Locate the cell with the specified text and output its [X, Y] center coordinate. 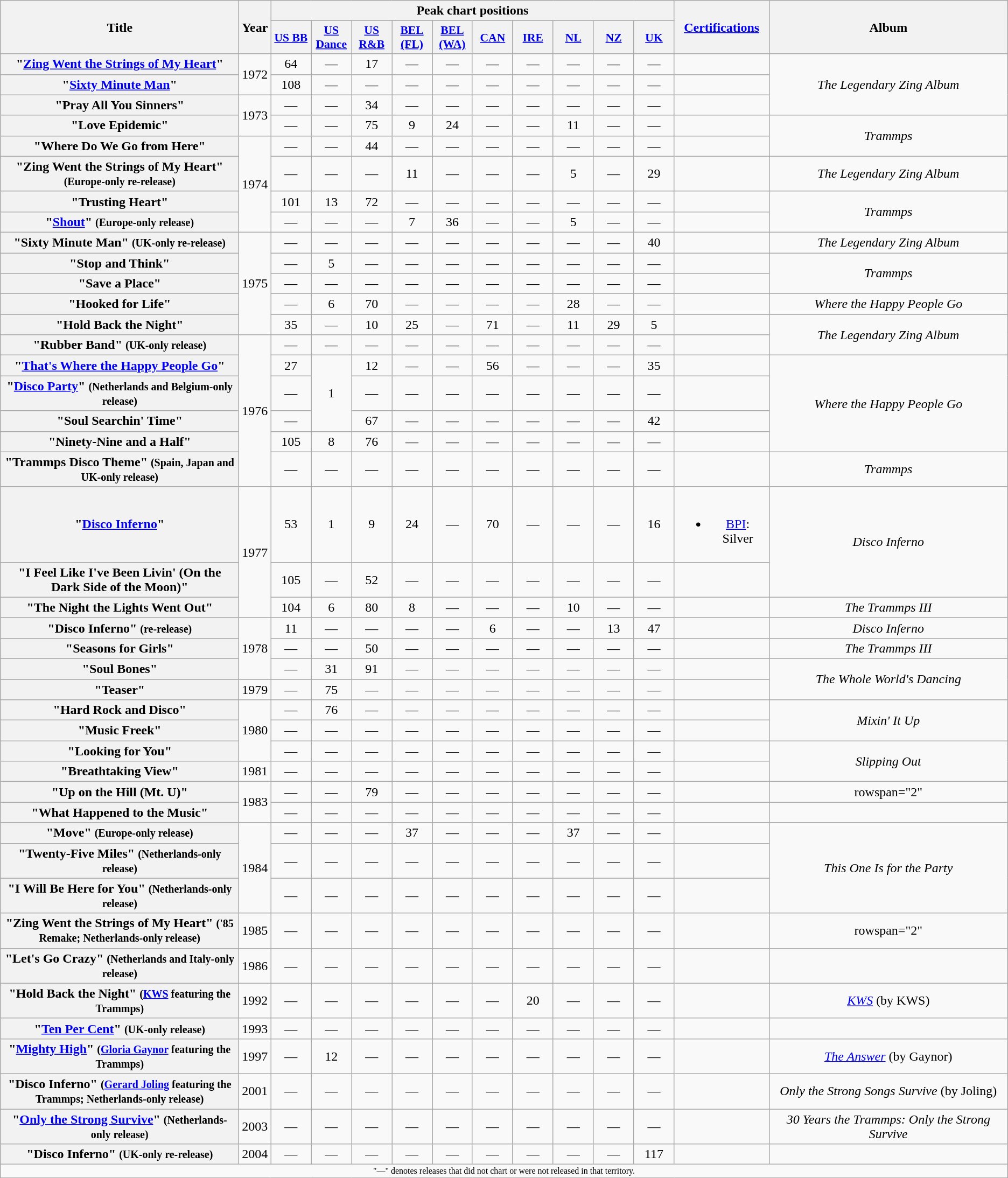
"Zing Went the Strings of My Heart" [120, 64]
"Teaser" [120, 690]
47 [654, 628]
50 [372, 648]
"Disco Inferno" (Gerard Joling featuring the Trammps; Netherlands-only release) [120, 1091]
Slipping Out [888, 761]
BEL (WA) [452, 38]
7 [412, 222]
67 [372, 421]
2004 [255, 1154]
42 [654, 421]
"Up on the Hill (Mt. U)" [120, 792]
"The Night the Lights Went Out" [120, 607]
27 [291, 366]
1979 [255, 690]
NZ [614, 38]
1997 [255, 1056]
1985 [255, 930]
28 [573, 304]
1981 [255, 772]
NL [573, 38]
"Hold Back the Night" [120, 325]
Certifications [722, 27]
US BB [291, 38]
"Hard Rock and Disco" [120, 710]
40 [654, 242]
91 [372, 669]
"What Happened to the Music" [120, 812]
53 [291, 524]
"Save a Place" [120, 284]
BEL (FL) [412, 38]
1992 [255, 1000]
IRE [533, 38]
CAN [492, 38]
108 [291, 85]
US Dance [332, 38]
"Zing Went the Strings of My Heart" ('85 Remake; Netherlands-only release) [120, 930]
BPI: Silver [722, 524]
"Disco Party" (Netherlands and Belgium-only release) [120, 393]
Year [255, 27]
79 [372, 792]
"Only the Strong Survive" (Netherlands-only release) [120, 1126]
80 [372, 607]
"Music Freek" [120, 731]
"Trusting Heart" [120, 201]
"Move" (Europe-only release) [120, 833]
1976 [255, 411]
1993 [255, 1028]
"Sixty Minute Man" (UK-only re-release) [120, 242]
"Where Do We Go from Here" [120, 146]
"Trammps Disco Theme" (Spain, Japan and UK-only release) [120, 469]
"Sixty Minute Man" [120, 85]
"Looking for You" [120, 751]
1977 [255, 552]
1986 [255, 966]
"Shout" (Europe-only release) [120, 222]
"I Will Be Here for You" (Netherlands-only release) [120, 896]
101 [291, 201]
2003 [255, 1126]
2001 [255, 1091]
64 [291, 64]
"Breathtaking View" [120, 772]
Mixin' It Up [888, 720]
1973 [255, 115]
104 [291, 607]
"That's Where the Happy People Go" [120, 366]
Only the Strong Songs Survive (by Joling) [888, 1091]
"Seasons for Girls" [120, 648]
Album [888, 27]
31 [332, 669]
36 [452, 222]
KWS (by KWS) [888, 1000]
56 [492, 366]
1978 [255, 648]
"Soul Bones" [120, 669]
"Hooked for Life" [120, 304]
"Hold Back the Night" (KWS featuring the Trammps) [120, 1000]
"Disco Inferno" (UK-only re-release) [120, 1154]
"Let's Go Crazy" (Netherlands and Italy-only release) [120, 966]
1984 [255, 868]
"Love Epidemic" [120, 125]
1980 [255, 731]
"Zing Went the Strings of My Heart" (Europe-only re-release) [120, 173]
"Mighty High" (Gloria Gaynor featuring the Trammps) [120, 1056]
This One Is for the Party [888, 868]
"Stop and Think" [120, 263]
117 [654, 1154]
"Ninety-Nine and a Half" [120, 441]
The Answer (by Gaynor) [888, 1056]
Peak chart positions [473, 11]
34 [372, 105]
"Twenty-Five Miles" (Netherlands-only release) [120, 860]
52 [372, 579]
"Pray All You Sinners" [120, 105]
25 [412, 325]
"Soul Searchin' Time" [120, 421]
72 [372, 201]
"Disco Inferno" (re-release) [120, 628]
UK [654, 38]
1983 [255, 802]
30 Years the Trammps: Only the Strong Survive [888, 1126]
"I Feel Like I've Been Livin' (On the Dark Side of the Moon)" [120, 579]
16 [654, 524]
Title [120, 27]
US R&B [372, 38]
20 [533, 1000]
The Whole World's Dancing [888, 679]
1972 [255, 74]
71 [492, 325]
"—" denotes releases that did not chart or were not released in that territory. [504, 1171]
17 [372, 64]
"Disco Inferno" [120, 524]
1974 [255, 184]
1975 [255, 283]
44 [372, 146]
"Rubber Band" (UK-only release) [120, 345]
"Ten Per Cent" (UK-only release) [120, 1028]
